Extract the (x, y) coordinate from the center of the cell holding the provided text.  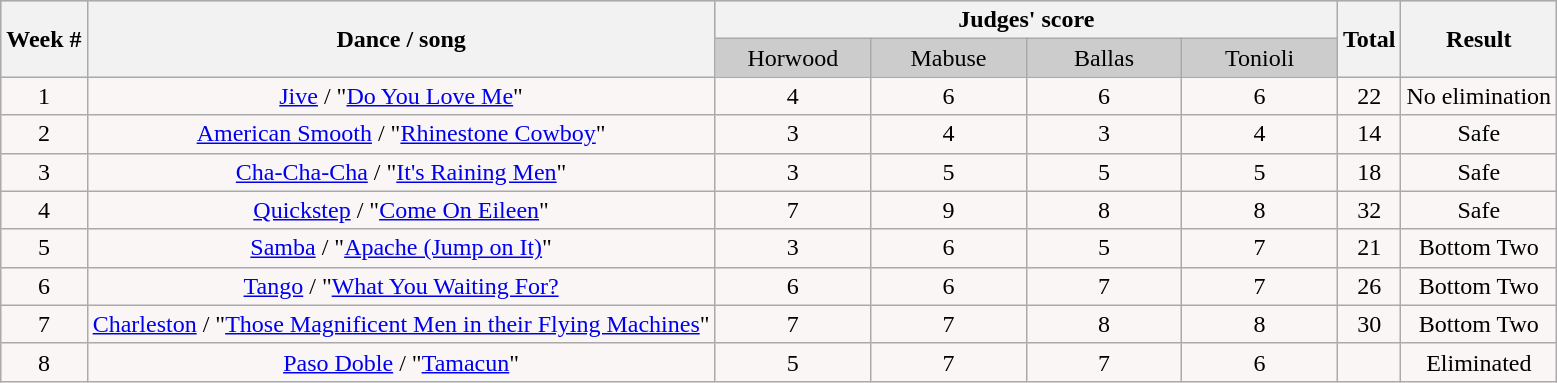
26 (1369, 286)
32 (1369, 210)
Samba / "Apache (Jump on It)" (401, 248)
Result (1479, 39)
Jive / "Do You Love Me" (401, 96)
18 (1369, 172)
Quickstep / "Come On Eileen" (401, 210)
Total (1369, 39)
Cha-Cha-Cha / "It's Raining Men" (401, 172)
American Smooth / "Rhinestone Cowboy" (401, 134)
2 (44, 134)
Ballas (1104, 58)
Eliminated (1479, 362)
30 (1369, 324)
Week # (44, 39)
Judges' score (1026, 20)
9 (949, 210)
Mabuse (949, 58)
Charleston / "Those Magnificent Men in their Flying Machines" (401, 324)
Horwood (793, 58)
No elimination (1479, 96)
14 (1369, 134)
21 (1369, 248)
Paso Doble / "Tamacun" (401, 362)
Dance / song (401, 39)
1 (44, 96)
22 (1369, 96)
Tonioli (1260, 58)
Tango / "What You Waiting For? (401, 286)
